From the cell containing the given text, extract its center point as [x, y] coordinate. 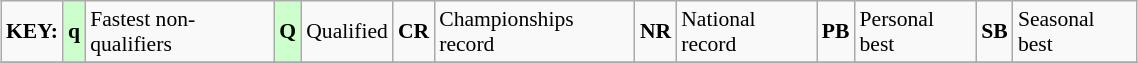
Personal best [916, 32]
q [74, 32]
CR [414, 32]
Fastest non-qualifiers [180, 32]
SB [994, 32]
Qualified [347, 32]
Championships record [534, 32]
PB [836, 32]
National record [746, 32]
Seasonal best [1075, 32]
Q [288, 32]
KEY: [32, 32]
NR [656, 32]
